Return (X, Y) of the center of cell containing provided text 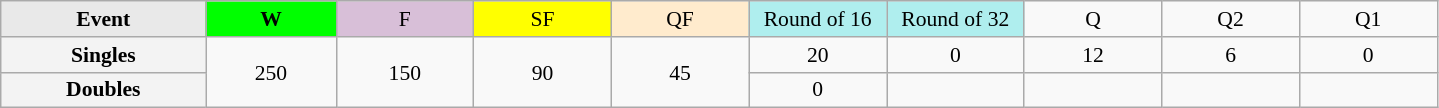
SF (543, 19)
45 (680, 72)
Q1 (1368, 19)
90 (543, 72)
Doubles (104, 90)
12 (1093, 55)
Event (104, 19)
Singles (104, 55)
Q (1093, 19)
250 (271, 72)
20 (818, 55)
Round of 32 (955, 19)
W (271, 19)
Q2 (1231, 19)
Round of 16 (818, 19)
F (405, 19)
6 (1231, 55)
150 (405, 72)
QF (680, 19)
